Pinpoint the cell where the given text exists, returning its (X, Y) midpoint coordinate. 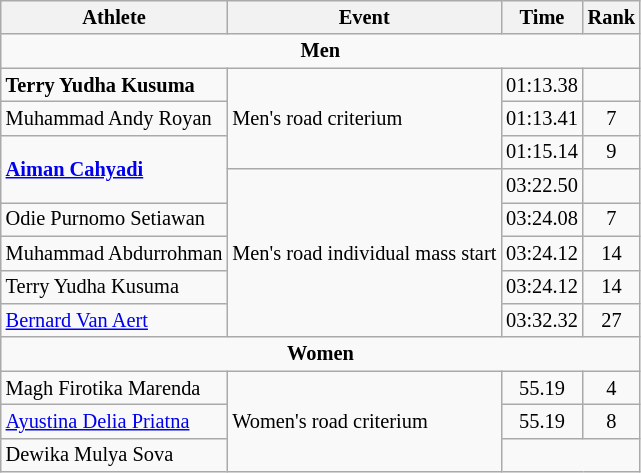
Time (542, 17)
Men's road individual mass start (364, 253)
9 (612, 152)
03:24.08 (542, 219)
Aiman Cahyadi (114, 168)
01:13.38 (542, 85)
Odie Purnomo Setiawan (114, 219)
Bernard Van Aert (114, 320)
Women (320, 354)
27 (612, 320)
Event (364, 17)
03:22.50 (542, 186)
Muhammad Andy Royan (114, 118)
01:13.41 (542, 118)
Athlete (114, 17)
Men (320, 51)
01:15.14 (542, 152)
Men's road criterium (364, 118)
Magh Firotika Marenda (114, 388)
Ayustina Delia Priatna (114, 421)
Dewika Mulya Sova (114, 455)
Muhammad Abdurrohman (114, 253)
03:32.32 (542, 320)
4 (612, 388)
Women's road criterium (364, 422)
8 (612, 421)
Rank (612, 17)
